Capture the cell that displays the provided text and extract its [X, Y] central coordinate. 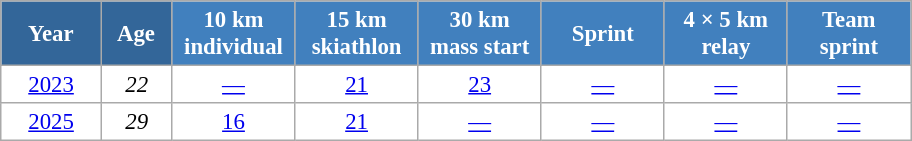
Team sprint [848, 34]
16 [234, 122]
Sprint [602, 34]
23 [480, 85]
4 × 5 km relay [726, 34]
22 [136, 85]
Age [136, 34]
15 km skiathlon [356, 34]
2023 [52, 85]
10 km individual [234, 34]
30 km mass start [480, 34]
29 [136, 122]
2025 [52, 122]
Year [52, 34]
